Identify which cell holds the provided text, then report its (x, y) central coordinate. 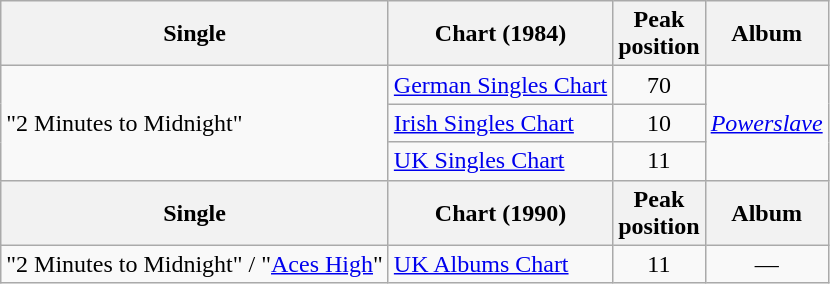
Powerslave (766, 123)
Chart (1990) (500, 212)
"2 Minutes to Midnight" (195, 123)
Chart (1984) (500, 34)
— (766, 264)
"2 Minutes to Midnight" / "Aces High" (195, 264)
70 (659, 85)
10 (659, 123)
UK Albums Chart (500, 264)
UK Singles Chart (500, 161)
German Singles Chart (500, 85)
Irish Singles Chart (500, 123)
